Pinpoint the cell where the given text exists, returning its (X, Y) midpoint coordinate. 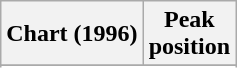
Chart (1996) (72, 34)
Peakposition (189, 34)
